Identify which cell holds the provided text, then report its (X, Y) central coordinate. 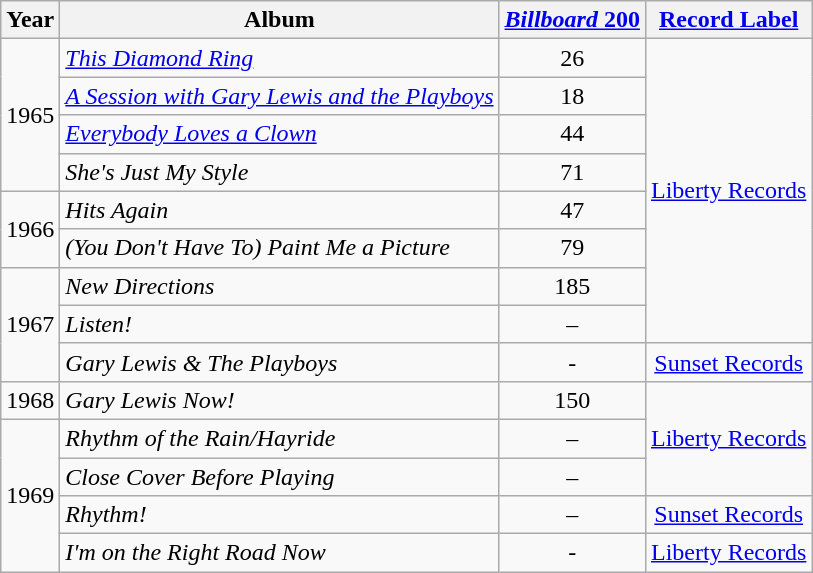
Record Label (728, 20)
New Directions (280, 286)
26 (572, 58)
1965 (30, 115)
71 (572, 172)
150 (572, 400)
18 (572, 96)
44 (572, 134)
This Diamond Ring (280, 58)
Rhythm of the Rain/Hayride (280, 438)
Close Cover Before Playing (280, 477)
(You Don't Have To) Paint Me a Picture (280, 248)
Billboard 200 (572, 20)
Album (280, 20)
Rhythm! (280, 515)
I'm on the Right Road Now (280, 553)
Year (30, 20)
Hits Again (280, 210)
Gary Lewis Now! (280, 400)
185 (572, 286)
1968 (30, 400)
Everybody Loves a Clown (280, 134)
Gary Lewis & The Playboys (280, 362)
She's Just My Style (280, 172)
Listen! (280, 324)
79 (572, 248)
A Session with Gary Lewis and the Playboys (280, 96)
47 (572, 210)
1966 (30, 229)
1967 (30, 324)
1969 (30, 495)
